Capture the cell that displays the provided text and extract its (X, Y) central coordinate. 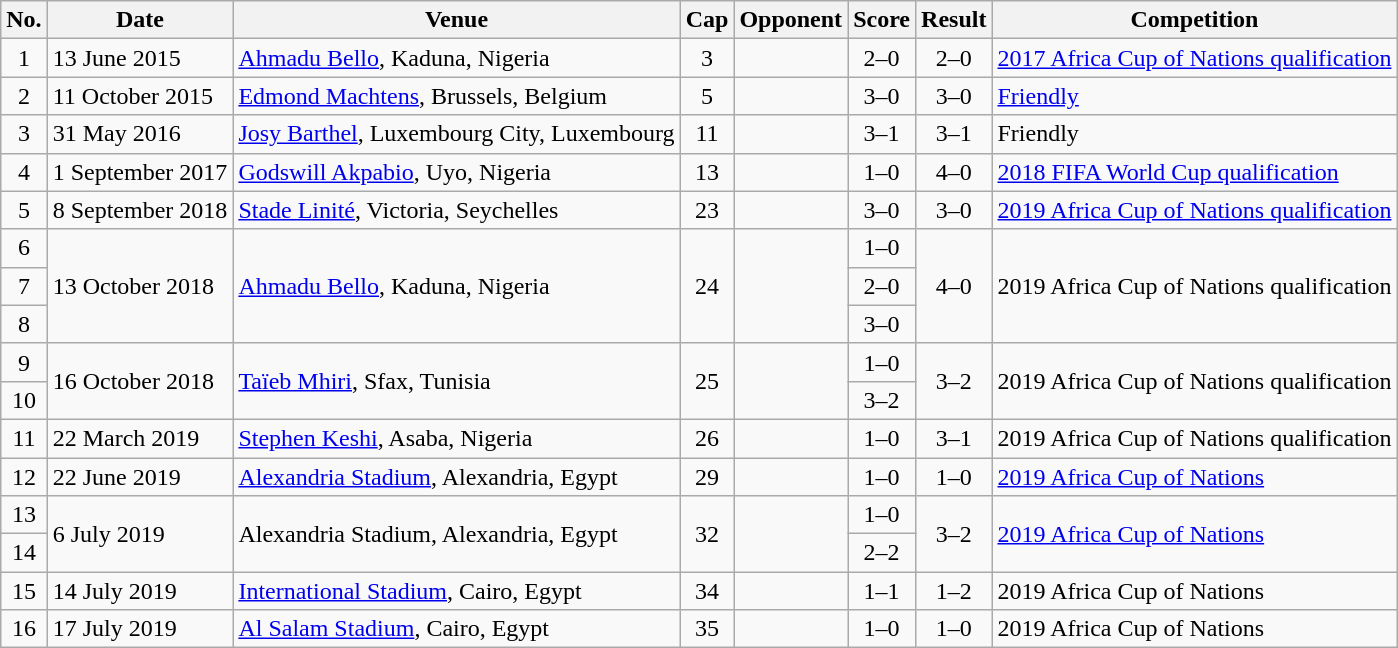
1–2 (954, 591)
34 (707, 591)
15 (24, 591)
Taïeb Mhiri, Sfax, Tunisia (456, 381)
2017 Africa Cup of Nations qualification (1194, 58)
22 June 2019 (140, 477)
6 (24, 248)
6 July 2019 (140, 534)
13 October 2018 (140, 286)
No. (24, 20)
1 September 2017 (140, 172)
Score (882, 20)
26 (707, 438)
23 (707, 210)
Al Salam Stadium, Cairo, Egypt (456, 629)
25 (707, 381)
8 September 2018 (140, 210)
4 (24, 172)
2 (24, 96)
24 (707, 286)
1–1 (882, 591)
1 (24, 58)
Competition (1194, 20)
Result (954, 20)
13 June 2015 (140, 58)
17 July 2019 (140, 629)
2018 FIFA World Cup qualification (1194, 172)
8 (24, 324)
Edmond Machtens, Brussels, Belgium (456, 96)
Godswill Akpabio, Uyo, Nigeria (456, 172)
Cap (707, 20)
Stephen Keshi, Asaba, Nigeria (456, 438)
9 (24, 362)
32 (707, 534)
16 October 2018 (140, 381)
10 (24, 400)
11 October 2015 (140, 96)
14 July 2019 (140, 591)
7 (24, 286)
2–2 (882, 553)
35 (707, 629)
12 (24, 477)
29 (707, 477)
Stade Linité, Victoria, Seychelles (456, 210)
31 May 2016 (140, 134)
16 (24, 629)
Opponent (791, 20)
Venue (456, 20)
Date (140, 20)
14 (24, 553)
22 March 2019 (140, 438)
International Stadium, Cairo, Egypt (456, 591)
Josy Barthel, Luxembourg City, Luxembourg (456, 134)
